For the text-containing cell, return its midpoint in (x, y) coordinate format. 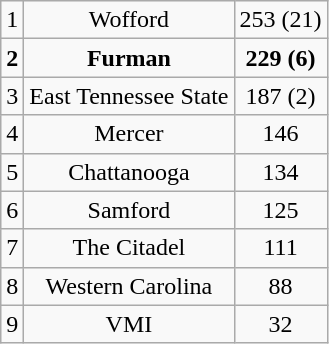
88 (280, 286)
East Tennessee State (129, 96)
111 (280, 248)
229 (6) (280, 58)
187 (2) (280, 96)
134 (280, 172)
253 (21) (280, 20)
125 (280, 210)
7 (12, 248)
6 (12, 210)
Samford (129, 210)
32 (280, 324)
146 (280, 134)
Furman (129, 58)
Mercer (129, 134)
4 (12, 134)
VMI (129, 324)
5 (12, 172)
2 (12, 58)
3 (12, 96)
1 (12, 20)
9 (12, 324)
8 (12, 286)
Chattanooga (129, 172)
The Citadel (129, 248)
Wofford (129, 20)
Western Carolina (129, 286)
